For the text-containing cell, return its midpoint in [X, Y] coordinate format. 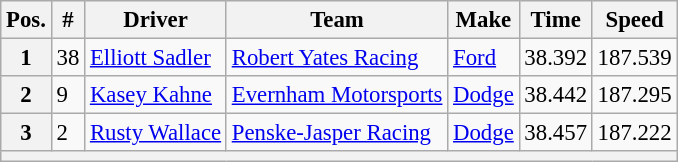
Team [336, 20]
Rusty Wallace [156, 133]
Make [484, 20]
3 [26, 133]
187.295 [634, 95]
187.222 [634, 133]
# [68, 20]
38.442 [556, 95]
Speed [634, 20]
Time [556, 20]
38 [68, 58]
9 [68, 95]
38.457 [556, 133]
Robert Yates Racing [336, 58]
Evernham Motorsports [336, 95]
Penske-Jasper Racing [336, 133]
Pos. [26, 20]
Kasey Kahne [156, 95]
Ford [484, 58]
Elliott Sadler [156, 58]
38.392 [556, 58]
Driver [156, 20]
187.539 [634, 58]
1 [26, 58]
